Determine the (X, Y) coordinate at the center of the cell enclosing the given text.  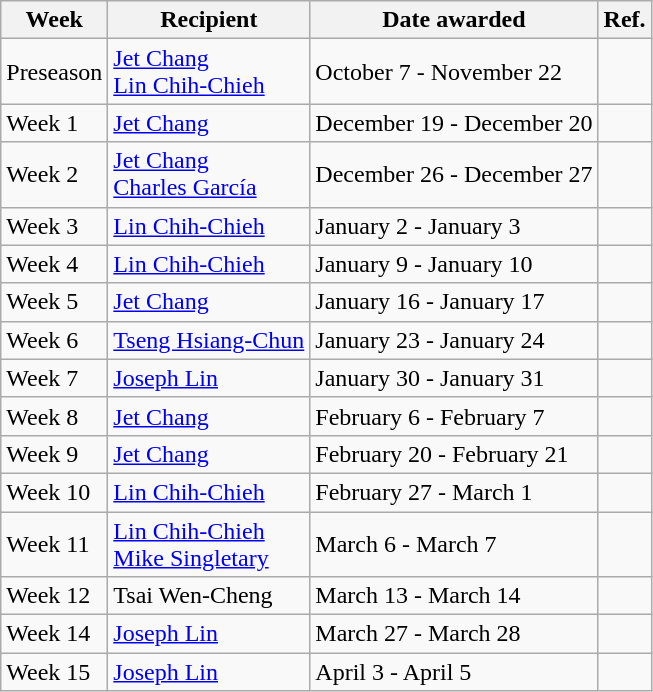
Week 2 (54, 174)
Jet ChangCharles García (209, 174)
January 2 - January 3 (454, 226)
Week 5 (54, 302)
Week 9 (54, 454)
February 20 - February 21 (454, 454)
Week 15 (54, 672)
Week 8 (54, 416)
Week 10 (54, 492)
Week 1 (54, 123)
April 3 - April 5 (454, 672)
December 19 - December 20 (454, 123)
Week (54, 20)
Preseason (54, 72)
January 16 - January 17 (454, 302)
February 27 - March 1 (454, 492)
Week 3 (54, 226)
January 9 - January 10 (454, 264)
Week 11 (54, 544)
Date awarded (454, 20)
March 13 - March 14 (454, 596)
Tsai Wen-Cheng (209, 596)
March 27 - March 28 (454, 634)
Tseng Hsiang-Chun (209, 340)
October 7 - November 22 (454, 72)
Jet ChangLin Chih-Chieh (209, 72)
January 30 - January 31 (454, 378)
Week 6 (54, 340)
Week 7 (54, 378)
January 23 - January 24 (454, 340)
December 26 - December 27 (454, 174)
March 6 - March 7 (454, 544)
Ref. (624, 20)
Week 12 (54, 596)
Recipient (209, 20)
February 6 - February 7 (454, 416)
Lin Chih-ChiehMike Singletary (209, 544)
Week 14 (54, 634)
Week 4 (54, 264)
